Scan for the cell matching the given text and deliver its [X, Y] coordinate at center. 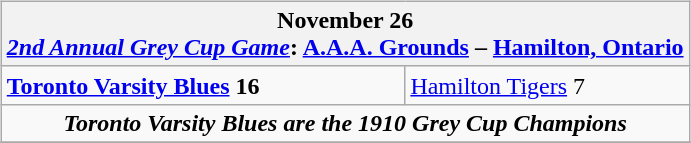
Toronto Varsity Blues 16 [203, 85]
November 262nd Annual Grey Cup Game: A.A.A. Grounds – Hamilton, Ontario [345, 34]
Hamilton Tigers 7 [547, 85]
Toronto Varsity Blues are the 1910 Grey Cup Champions [345, 123]
